Scan for the cell matching the given text and deliver its (X, Y) coordinate at center. 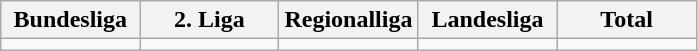
2. Liga (210, 20)
Total (626, 20)
Landesliga (488, 20)
Bundesliga (70, 20)
Regionalliga (348, 20)
